Search for the cell housing the specified text and yield its [x, y] center coordinate. 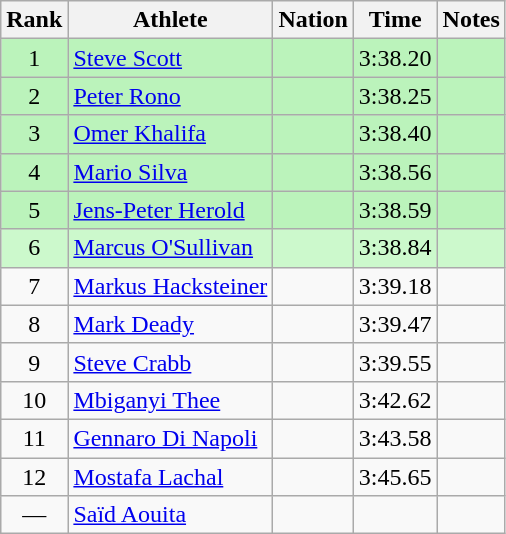
4 [34, 172]
11 [34, 438]
3:39.55 [395, 362]
3:39.47 [395, 324]
6 [34, 248]
8 [34, 324]
3:39.18 [395, 286]
Mark Deady [170, 324]
Notes [471, 20]
Markus Hacksteiner [170, 286]
Mario Silva [170, 172]
3:38.84 [395, 248]
9 [34, 362]
3 [34, 134]
3:38.56 [395, 172]
Steve Scott [170, 58]
Rank [34, 20]
Athlete [170, 20]
3:45.65 [395, 477]
Gennaro Di Napoli [170, 438]
3:42.62 [395, 400]
Steve Crabb [170, 362]
12 [34, 477]
3:38.25 [395, 96]
3:38.20 [395, 58]
Mbiganyi Thee [170, 400]
Saïd Aouita [170, 515]
Mostafa Lachal [170, 477]
Peter Rono [170, 96]
Time [395, 20]
— [34, 515]
Nation [313, 20]
3:43.58 [395, 438]
Omer Khalifa [170, 134]
3:38.59 [395, 210]
Jens-Peter Herold [170, 210]
7 [34, 286]
10 [34, 400]
5 [34, 210]
Marcus O'Sullivan [170, 248]
1 [34, 58]
3:38.40 [395, 134]
2 [34, 96]
